Detect which cell encompasses the target text, then output its [X, Y] center coordinate. 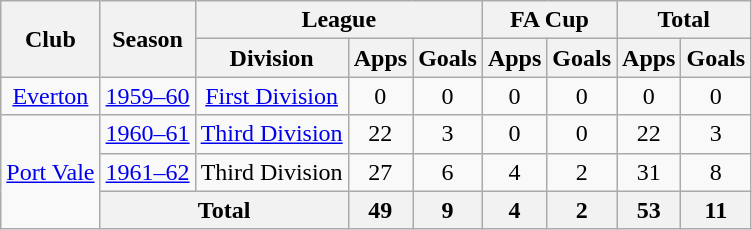
1961–62 [148, 172]
11 [716, 210]
Division [272, 58]
9 [448, 210]
League [338, 20]
First Division [272, 96]
1960–61 [148, 134]
53 [649, 210]
FA Cup [549, 20]
1959–60 [148, 96]
Everton [50, 96]
Season [148, 39]
27 [380, 172]
Club [50, 39]
49 [380, 210]
6 [448, 172]
31 [649, 172]
8 [716, 172]
Port Vale [50, 172]
